Return the [X, Y] coordinate for the center point of the cell that contains the specified text.  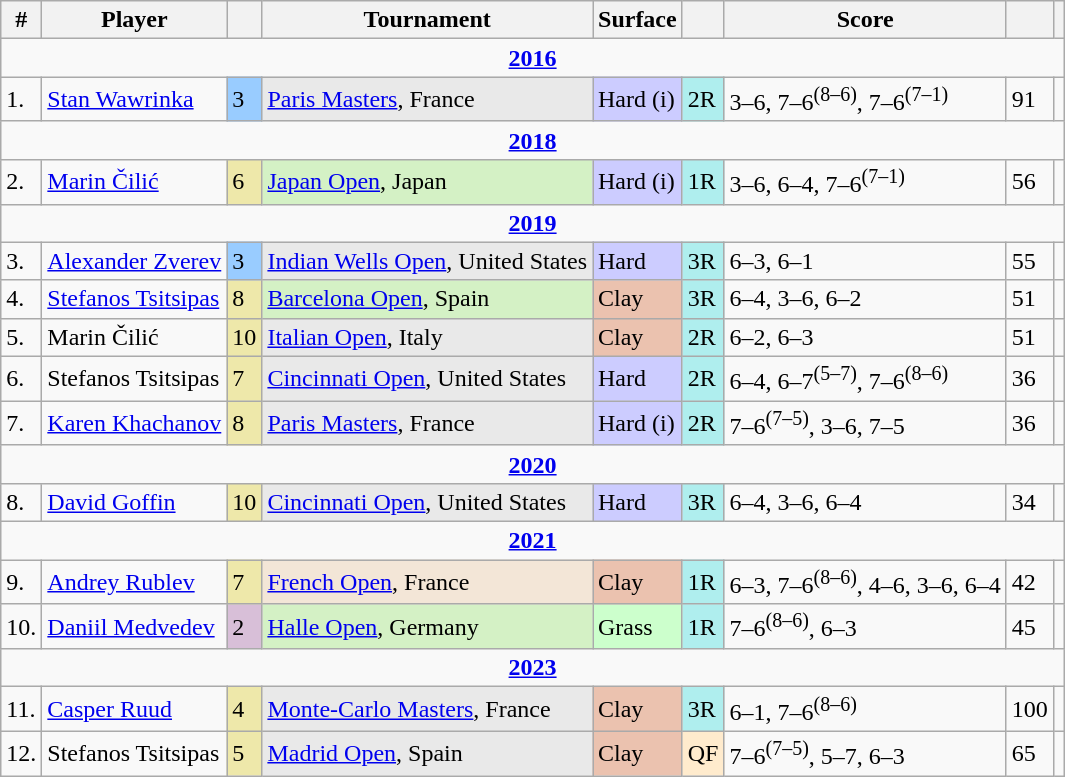
Alexander Zverev [134, 261]
6–3, 6–1 [865, 261]
Surface [637, 20]
42 [1030, 582]
5. [22, 337]
91 [1030, 100]
Italian Open, Italy [428, 337]
5 [244, 754]
6–2, 6–3 [865, 337]
7–6(7–5), 3–6, 7–5 [865, 424]
David Goffin [134, 502]
Casper Ruud [134, 710]
Japan Open, Japan [428, 182]
2. [22, 182]
Karen Khachanov [134, 424]
7–6(8–6), 6–3 [865, 626]
Madrid Open, Spain [428, 754]
3–6, 7–6(8–6), 7–6(7–1) [865, 100]
6–4, 3–6, 6–4 [865, 502]
2023 [533, 668]
3–6, 6–4, 7–6(7–1) [865, 182]
12. [22, 754]
2021 [533, 541]
QF [703, 754]
45 [1030, 626]
65 [1030, 754]
Halle Open, Germany [428, 626]
56 [1030, 182]
Monte-Carlo Masters, France [428, 710]
7–6(7–5), 5–7, 6–3 [865, 754]
8. [22, 502]
6–1, 7–6(8–6) [865, 710]
6–4, 6–7(5–7), 7–6(8–6) [865, 378]
9. [22, 582]
11. [22, 710]
Stan Wawrinka [134, 100]
4 [244, 710]
100 [1030, 710]
2016 [533, 58]
34 [1030, 502]
Score [865, 20]
Player [134, 20]
Tournament [428, 20]
2018 [533, 140]
10. [22, 626]
6. [22, 378]
7. [22, 424]
6 [244, 182]
1. [22, 100]
Indian Wells Open, United States [428, 261]
Daniil Medvedev [134, 626]
4. [22, 299]
French Open, France [428, 582]
Barcelona Open, Spain [428, 299]
# [22, 20]
2019 [533, 223]
Grass [637, 626]
2020 [533, 464]
Andrey Rublev [134, 582]
2 [244, 626]
6–4, 3–6, 6–2 [865, 299]
3. [22, 261]
6–3, 7–6(8–6), 4–6, 3–6, 6–4 [865, 582]
55 [1030, 261]
